Identify which cell holds the provided text, then report its [x, y] central coordinate. 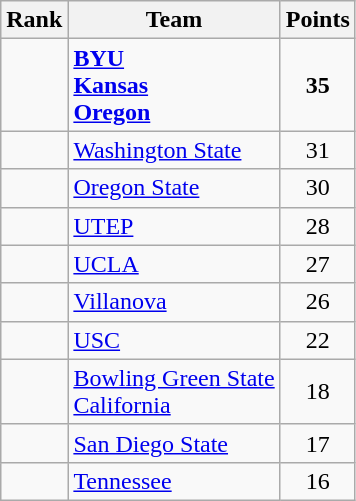
31 [318, 150]
UCLA [174, 264]
Rank [34, 20]
Bowling Green StateCalifornia [174, 392]
Oregon State [174, 188]
Washington State [174, 150]
BYUKansasOregon [174, 85]
18 [318, 392]
28 [318, 226]
Points [318, 20]
26 [318, 302]
USC [174, 340]
San Diego State [174, 443]
Tennessee [174, 481]
30 [318, 188]
27 [318, 264]
22 [318, 340]
17 [318, 443]
Team [174, 20]
Villanova [174, 302]
UTEP [174, 226]
16 [318, 481]
35 [318, 85]
